Find where the given text appears and provide that cell's center as [x, y] coordinate. 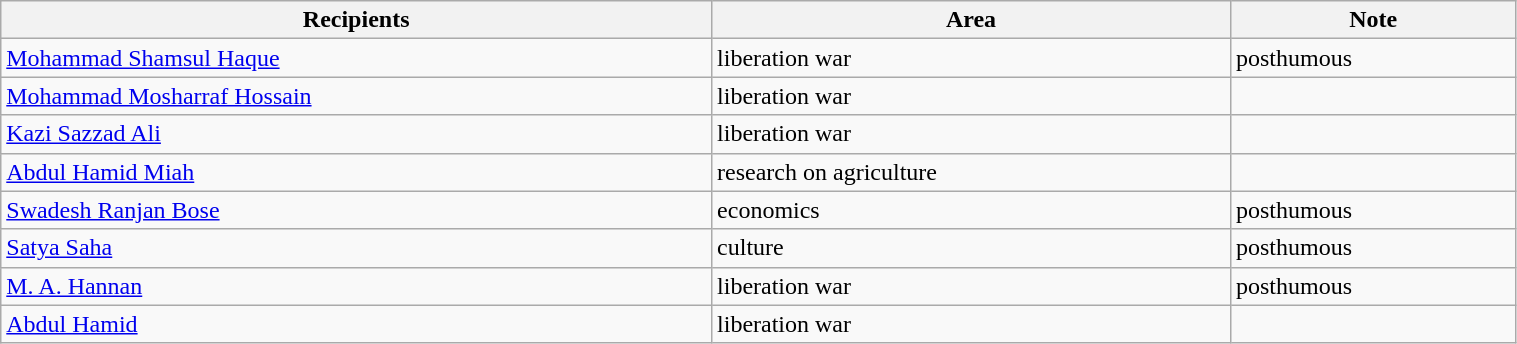
M. A. Hannan [356, 286]
Mohammad Mosharraf Hossain [356, 96]
Note [1373, 20]
Mohammad Shamsul Haque [356, 58]
research on agriculture [972, 172]
culture [972, 248]
Area [972, 20]
Satya Saha [356, 248]
Abdul Hamid [356, 324]
Swadesh Ranjan Bose [356, 210]
Abdul Hamid Miah [356, 172]
Kazi Sazzad Ali [356, 134]
Recipients [356, 20]
economics [972, 210]
